Return the [x, y] coordinate for the center point of the cell that contains the specified text.  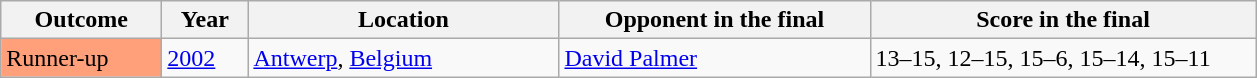
13–15, 12–15, 15–6, 15–14, 15–11 [1063, 58]
2002 [205, 58]
Outcome [82, 20]
Runner-up [82, 58]
Year [205, 20]
Location [404, 20]
Score in the final [1063, 20]
Opponent in the final [714, 20]
Antwerp, Belgium [404, 58]
David Palmer [714, 58]
